Determine the [X, Y] coordinate at the center of the cell enclosing the given text.  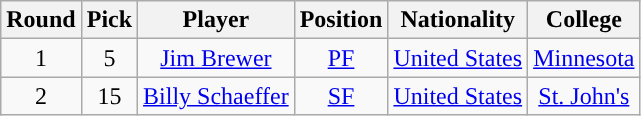
2 [41, 96]
Nationality [458, 20]
5 [109, 58]
15 [109, 96]
College [584, 20]
Position [341, 20]
1 [41, 58]
Jim Brewer [216, 58]
Billy Schaeffer [216, 96]
Player [216, 20]
PF [341, 58]
Minnesota [584, 58]
Pick [109, 20]
SF [341, 96]
St. John's [584, 96]
Round [41, 20]
